Search for the cell housing the specified text and yield its [X, Y] center coordinate. 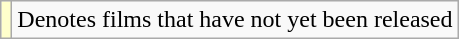
Denotes films that have not yet been released [235, 20]
